Provide the [X, Y] coordinate of the cell's center where the given text is located.  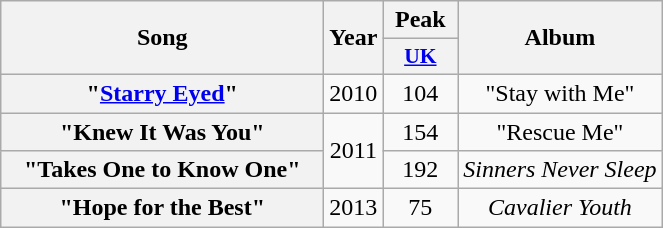
2010 [354, 93]
"Rescue Me" [560, 131]
Sinners Never Sleep [560, 170]
"Knew It Was You" [162, 131]
Cavalier Youth [560, 208]
UK [420, 57]
"Takes One to Know One" [162, 170]
"Starry Eyed" [162, 93]
Song [162, 38]
Album [560, 38]
75 [420, 208]
Year [354, 38]
"Stay with Me" [560, 93]
"Hope for the Best" [162, 208]
192 [420, 170]
104 [420, 93]
2013 [354, 208]
2011 [354, 150]
Peak [420, 20]
154 [420, 131]
